Provide the [x, y] coordinate of the cell's center where the given text is located.  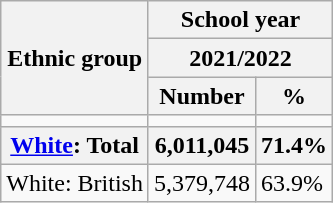
School year [240, 20]
Ethnic group [75, 58]
% [294, 96]
White: Total [75, 145]
6,011,045 [202, 145]
White: British [75, 183]
63.9% [294, 183]
71.4% [294, 145]
Number [202, 96]
5,379,748 [202, 183]
2021/2022 [240, 58]
